Extract the (x, y) coordinate from the center of the cell holding the provided text.  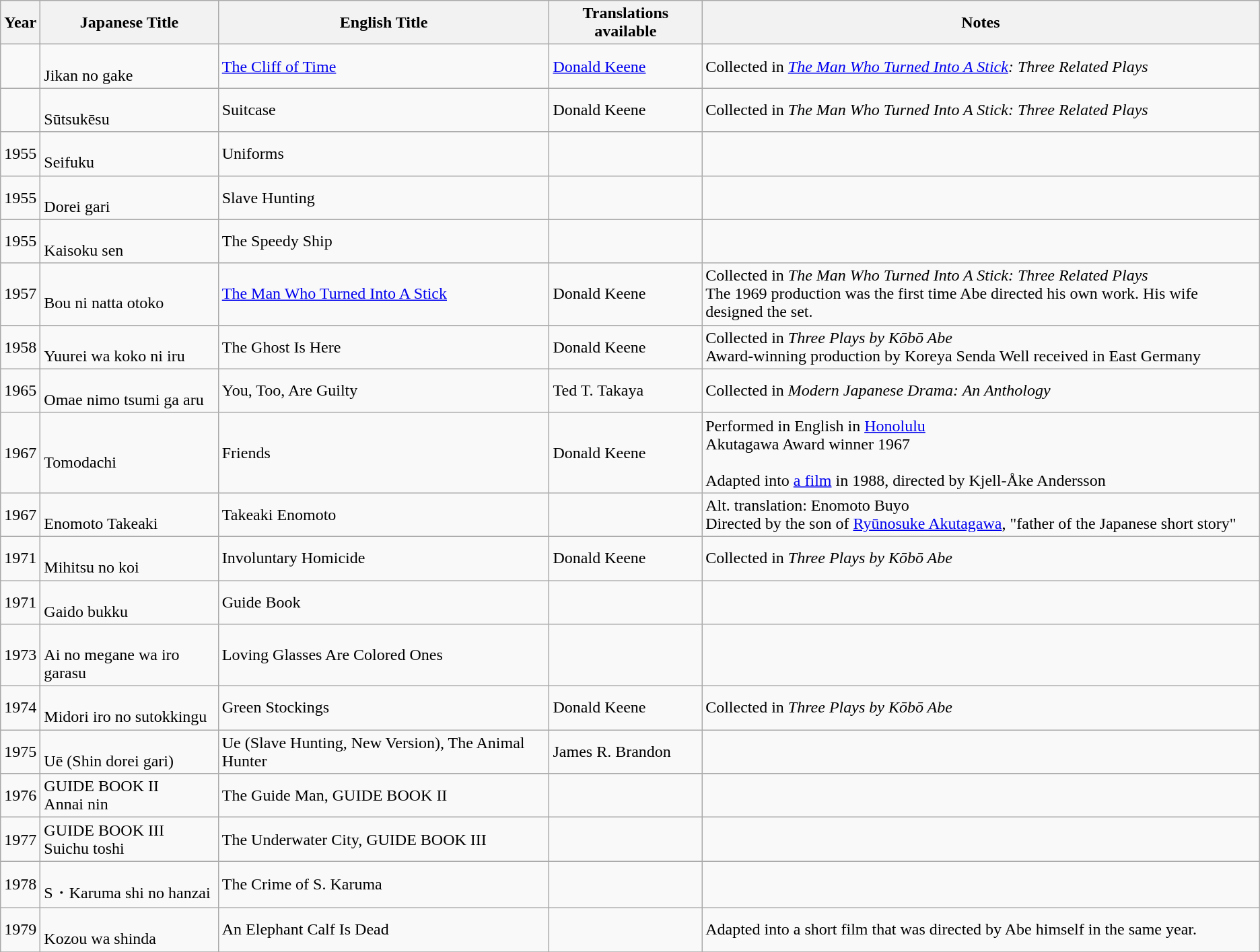
Seifuku (129, 153)
Yuurei wa koko ni iru (129, 347)
Ai no megane wa iro garasu (129, 655)
Bou ni natta otoko (129, 294)
Collected in Modern Japanese Drama: An Anthology (981, 390)
Adapted into a short film that was directed by Abe himself in the same year. (981, 930)
An Elephant Calf Is Dead (384, 930)
Midori iro no sutokkingu (129, 708)
Year (20, 23)
Suitcase (384, 110)
The Guide Man, GUIDE BOOK II (384, 795)
Loving Glasses Are Colored Ones (384, 655)
Sūtsukēsu (129, 110)
Involuntary Homicide (384, 558)
Takeaki Enomoto (384, 514)
Mihitsu no koi (129, 558)
The Ghost Is Here (384, 347)
Omae nimo tsumi ga aru (129, 390)
The Speedy Ship (384, 241)
Friends (384, 452)
1976 (20, 795)
1973 (20, 655)
Japanese Title (129, 23)
1974 (20, 708)
Gaido bukku (129, 601)
1958 (20, 347)
GUIDE BOOK IIISuichu toshi (129, 840)
Translations available (626, 23)
1965 (20, 390)
The Cliff of Time (384, 66)
Jikan no gake (129, 66)
Collected in Three Plays by Kōbō AbeAward-winning production by Koreya Senda Well received in East Germany (981, 347)
Ue (Slave Hunting, New Version), The Animal Hunter (384, 752)
Tomodachi (129, 452)
Performed in English in Honolulu Akutagawa Award winner 1967 Adapted into a film in 1988, directed by Kjell-Åke Andersson (981, 452)
Ted T. Takaya (626, 390)
Alt. translation: Enomoto BuyoDirected by the son of Ryūnosuke Akutagawa, "father of the Japanese short story" (981, 514)
You, Too, Are Guilty (384, 390)
James R. Brandon (626, 752)
English Title (384, 23)
1979 (20, 930)
Notes (981, 23)
1957 (20, 294)
Kaisoku sen (129, 241)
Guide Book (384, 601)
S・Karuma shi no hanzai (129, 885)
1978 (20, 885)
Uē (Shin dorei gari) (129, 752)
1975 (20, 752)
The Crime of S. Karuma (384, 885)
Slave Hunting (384, 198)
1977 (20, 840)
Kozou wa shinda (129, 930)
Uniforms (384, 153)
Enomoto Takeaki (129, 514)
The Underwater City, GUIDE BOOK III (384, 840)
Dorei gari (129, 198)
GUIDE BOOK IIAnnai nin (129, 795)
The Man Who Turned Into A Stick (384, 294)
Green Stockings (384, 708)
